Capture the cell that displays the provided text and extract its (x, y) central coordinate. 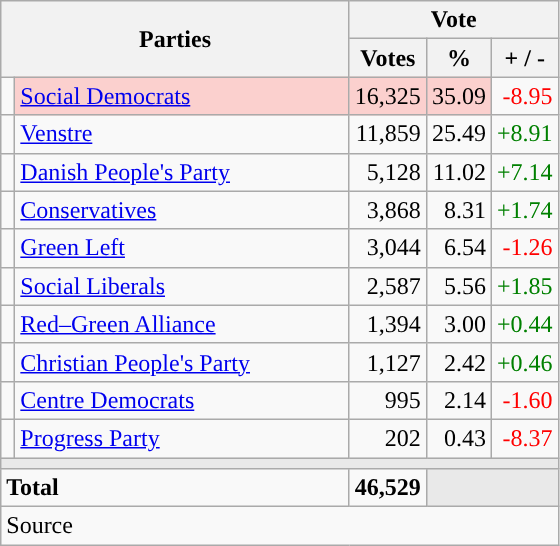
Votes (388, 58)
+1.74 (524, 210)
Social Liberals (182, 286)
-8.95 (524, 96)
5,128 (388, 172)
995 (388, 400)
202 (388, 438)
2.14 (458, 400)
3,868 (388, 210)
+1.85 (524, 286)
11.02 (458, 172)
Vote (454, 20)
+7.14 (524, 172)
+ / - (524, 58)
8.31 (458, 210)
Centre Democrats (182, 400)
-8.37 (524, 438)
Conservatives (182, 210)
3.00 (458, 324)
+0.44 (524, 324)
1,394 (388, 324)
0.43 (458, 438)
Progress Party (182, 438)
2.42 (458, 362)
1,127 (388, 362)
Venstre (182, 134)
-1.26 (524, 248)
35.09 (458, 96)
Social Democrats (182, 96)
+8.91 (524, 134)
3,044 (388, 248)
Christian People's Party (182, 362)
Parties (176, 39)
25.49 (458, 134)
Green Left (182, 248)
+0.46 (524, 362)
Total (176, 488)
Red–Green Alliance (182, 324)
16,325 (388, 96)
2,587 (388, 286)
-1.60 (524, 400)
6.54 (458, 248)
46,529 (388, 488)
5.56 (458, 286)
Danish People's Party (182, 172)
Source (280, 526)
11,859 (388, 134)
% (458, 58)
